Detect which cell encompasses the target text, then output its [x, y] center coordinate. 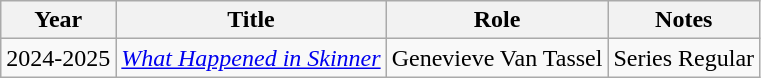
2024-2025 [58, 58]
Title [251, 20]
Role [497, 20]
Series Regular [684, 58]
What Happened in Skinner [251, 58]
Genevieve Van Tassel [497, 58]
Year [58, 20]
Notes [684, 20]
